Identify which cell holds the provided text, then report its (x, y) central coordinate. 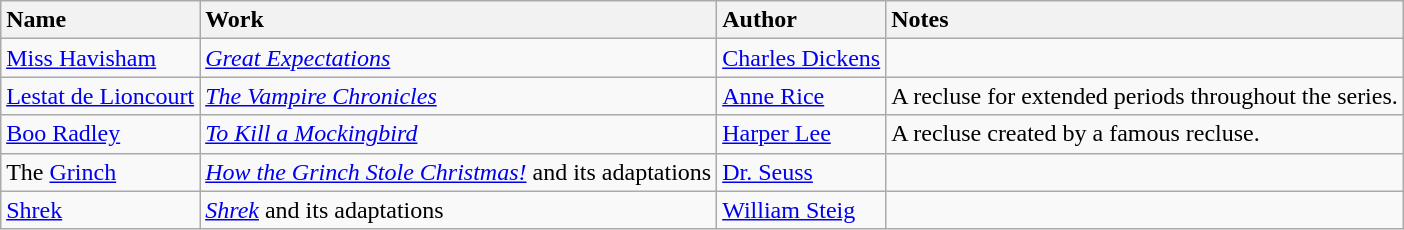
Shrek (100, 210)
Lestat de Lioncourt (100, 96)
Great Expectations (458, 58)
Harper Lee (802, 134)
Shrek and its adaptations (458, 210)
The Grinch (100, 172)
To Kill a Mockingbird (458, 134)
Author (802, 20)
Miss Havisham (100, 58)
The Vampire Chronicles (458, 96)
Boo Radley (100, 134)
A recluse for extended periods throughout the series. (1145, 96)
Charles Dickens (802, 58)
William Steig (802, 210)
Dr. Seuss (802, 172)
How the Grinch Stole Christmas! and its adaptations (458, 172)
Name (100, 20)
Notes (1145, 20)
A recluse created by a famous recluse. (1145, 134)
Anne Rice (802, 96)
Work (458, 20)
